Locate the cell with the specified text and output its [X, Y] center coordinate. 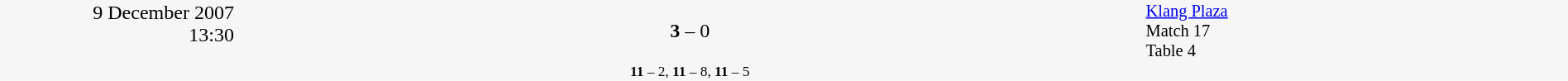
11 – 2, 11 – 8, 11 – 5 [690, 71]
3 – 0 [690, 31]
Klang PlazaMatch 17Table 4 [1356, 31]
9 December 200713:30 [117, 40]
